From the cell containing the given text, extract its center point as [X, Y] coordinate. 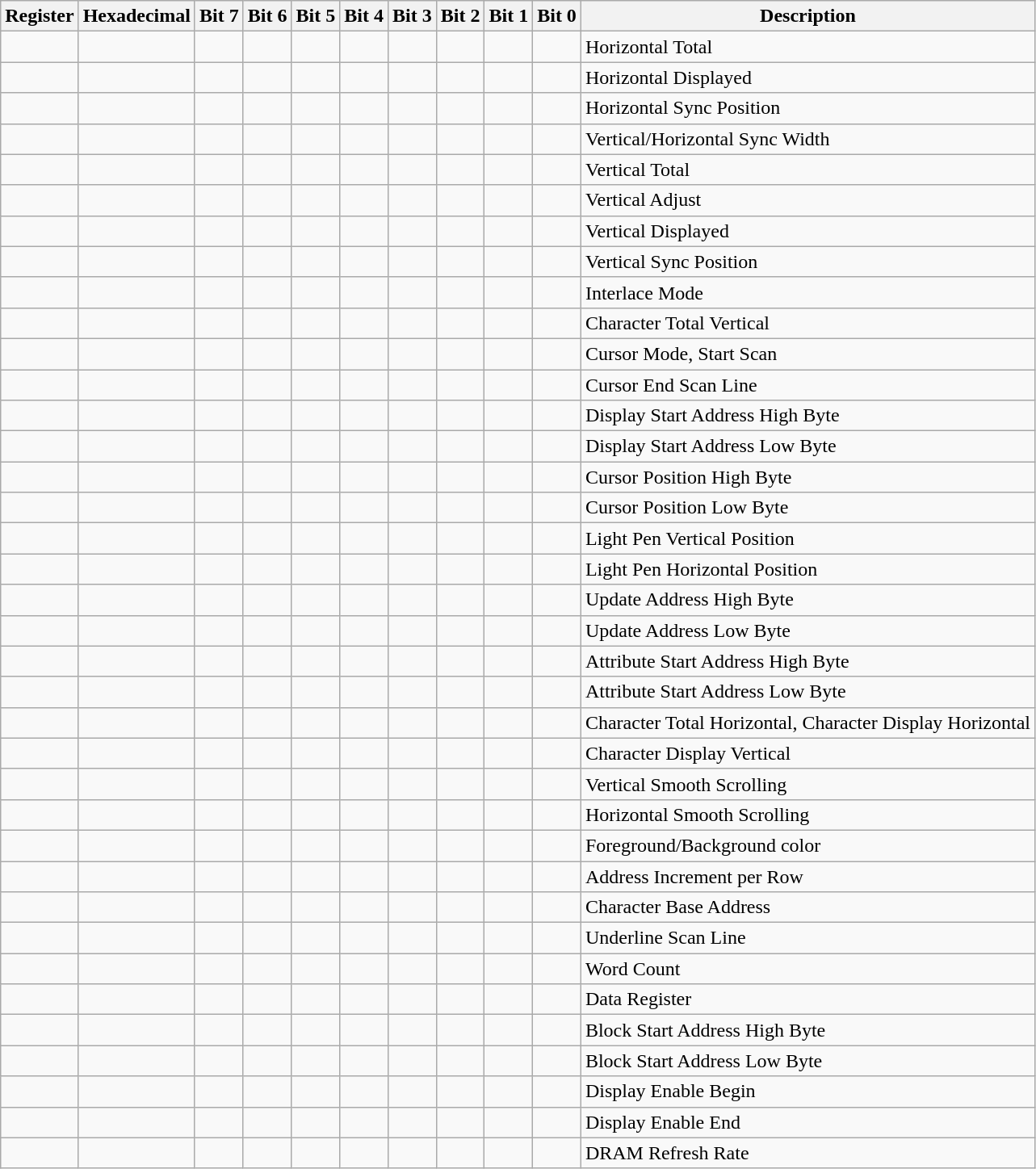
Address Increment per Row [807, 876]
Character Base Address [807, 907]
Bit 3 [412, 16]
Word Count [807, 969]
Display Start Address High Byte [807, 416]
Character Display Vertical [807, 753]
Display Enable Begin [807, 1091]
Light Pen Vertical Position [807, 538]
Update Address High Byte [807, 600]
Horizontal Displayed [807, 78]
Foreground/Background color [807, 845]
Bit 1 [509, 16]
Display Start Address Low Byte [807, 446]
DRAM Refresh Rate [807, 1153]
Block Start Address Low Byte [807, 1061]
Cursor Position Low Byte [807, 508]
Light Pen Horizontal Position [807, 569]
Hexadecimal [136, 16]
Horizontal Total [807, 47]
Bit 7 [219, 16]
Vertical Total [807, 170]
Bit 4 [364, 16]
Vertical Displayed [807, 231]
Cursor Mode, Start Scan [807, 354]
Bit 5 [316, 16]
Vertical Adjust [807, 200]
Cursor End Scan Line [807, 385]
Horizontal Smooth Scrolling [807, 815]
Cursor Position High Byte [807, 477]
Character Total Horizontal, Character Display Horizontal [807, 723]
Character Total Vertical [807, 323]
Bit 0 [557, 16]
Attribute Start Address Low Byte [807, 692]
Description [807, 16]
Attribute Start Address High Byte [807, 661]
Vertical Sync Position [807, 262]
Vertical Smooth Scrolling [807, 784]
Underline Scan Line [807, 938]
Bit 6 [267, 16]
Block Start Address High Byte [807, 1030]
Register [40, 16]
Vertical/Horizontal Sync Width [807, 139]
Horizontal Sync Position [807, 108]
Update Address Low Byte [807, 631]
Bit 2 [460, 16]
Interlace Mode [807, 292]
Display Enable End [807, 1122]
Data Register [807, 999]
